Output the [x, y] coordinate of the center of the cell containing the given text.  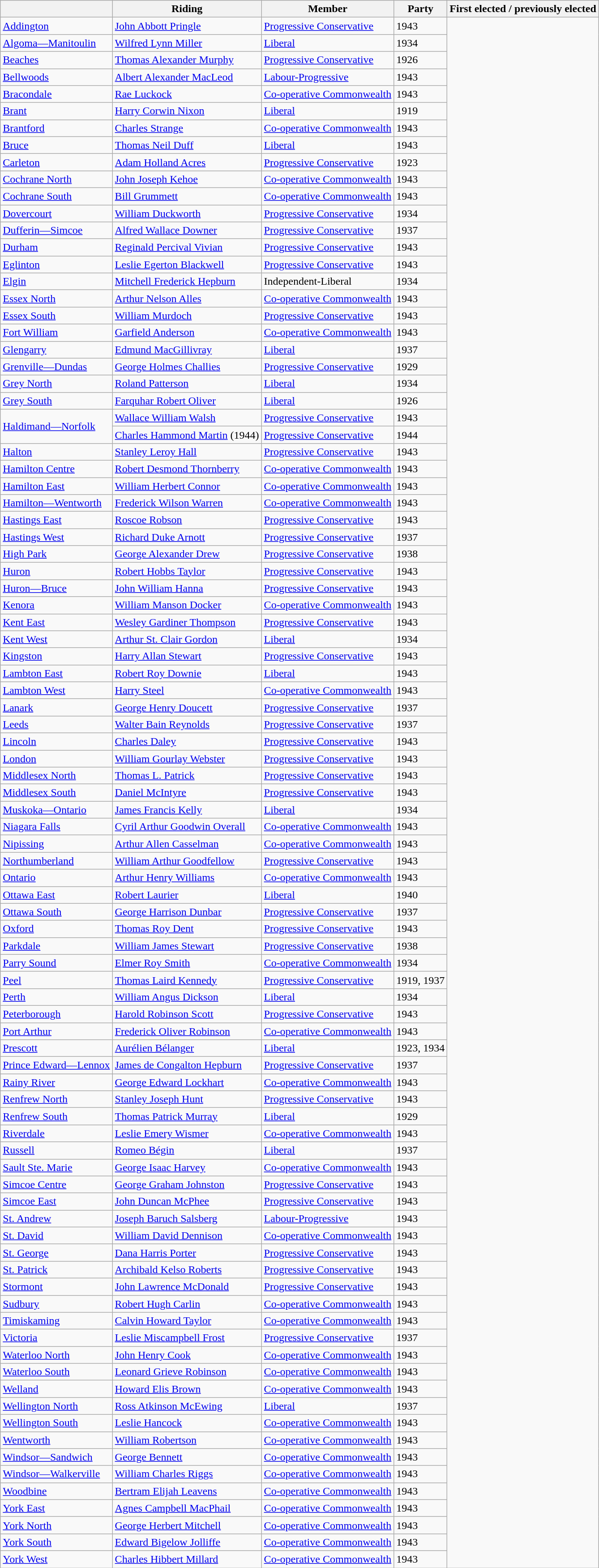
Brant [56, 111]
Dana Harris Porter [187, 1252]
Sudbury [56, 1304]
York South [56, 1542]
Ross Atkinson McEwing [187, 1406]
Lanark [56, 707]
George Henry Doucett [187, 707]
Thomas L. Patrick [187, 776]
Daniel McIntyre [187, 793]
Waterloo South [56, 1372]
Ottawa South [56, 912]
Arthur St. Clair Gordon [187, 639]
Addington [56, 26]
Huron—Bruce [56, 588]
York East [56, 1508]
Member [328, 9]
Wilfred Lynn Miller [187, 43]
William Manson Docker [187, 605]
Party [421, 9]
Windsor—Sandwich [56, 1457]
Reginald Percival Vivian [187, 248]
John Joseph Kehoe [187, 179]
Grenville—Dundas [56, 367]
London [56, 759]
Richard Duke Arnott [187, 537]
Haldimand—Norfolk [56, 426]
Hastings East [56, 520]
Kenora [56, 605]
George Bennett [187, 1457]
George Holmes Challies [187, 367]
Sault Ste. Marie [56, 1167]
Hamilton Centre [56, 469]
Farquhar Robert Oliver [187, 401]
Nipissing [56, 844]
Rainy River [56, 1082]
Bertram Elijah Leavens [187, 1491]
Muskoka—Ontario [56, 810]
Hastings West [56, 537]
Kent West [56, 639]
St. Patrick [56, 1269]
Windsor—Walkerville [56, 1474]
1923, 1934 [421, 1048]
Prescott [56, 1048]
Kingston [56, 656]
Garfield Anderson [187, 333]
George Harrison Dunbar [187, 912]
Edmund MacGillivray [187, 350]
1923 [421, 162]
Parkdale [56, 946]
Renfrew South [56, 1116]
John Abbott Pringle [187, 26]
Brantford [56, 128]
Harold Robinson Scott [187, 1014]
Peterborough [56, 1014]
Leslie Emery Wismer [187, 1133]
Northumberland [56, 861]
St. David [56, 1235]
Thomas Neil Duff [187, 145]
George Alexander Drew [187, 554]
Stanley Joseph Hunt [187, 1099]
Perth [56, 997]
Adam Holland Acres [187, 162]
Archibald Kelso Roberts [187, 1269]
Parry Sound [56, 963]
1919, 1937 [421, 980]
Aurélien Bélanger [187, 1048]
Hamilton—Wentworth [56, 503]
James Francis Kelly [187, 810]
Wellington North [56, 1406]
Stanley Leroy Hall [187, 452]
Riverdale [56, 1133]
Calvin Howard Taylor [187, 1321]
Cyril Arthur Goodwin Overall [187, 827]
Fort William [56, 333]
Stormont [56, 1286]
First elected / previously elected [523, 9]
Lincoln [56, 741]
Timiskaming [56, 1321]
Cochrane South [56, 196]
Kent East [56, 622]
Eglinton [56, 265]
Walter Bain Reynolds [187, 724]
Algoma—Manitoulin [56, 43]
Wentworth [56, 1440]
Essex South [56, 316]
Independent-Liberal [328, 282]
Oxford [56, 929]
Ontario [56, 878]
Middlesex North [56, 776]
Leslie Egerton Blackwell [187, 265]
Agnes Campbell MacPhail [187, 1508]
Leonard Grieve Robinson [187, 1372]
Simcoe East [56, 1201]
Peel [56, 980]
Robert Roy Downie [187, 673]
1919 [421, 111]
Huron [56, 571]
Leslie Hancock [187, 1423]
William Herbert Connor [187, 486]
Bruce [56, 145]
Robert Hugh Carlin [187, 1304]
Halton [56, 452]
Grey North [56, 384]
Rae Luckock [187, 94]
Thomas Alexander Murphy [187, 60]
William David Dennison [187, 1235]
John Duncan McPhee [187, 1201]
Carleton [56, 162]
Niagara Falls [56, 827]
Robert Hobbs Taylor [187, 571]
Arthur Nelson Alles [187, 299]
Arthur Henry Williams [187, 878]
William Charles Riggs [187, 1474]
Renfrew North [56, 1099]
William Gourlay Webster [187, 759]
Harry Steel [187, 690]
Leeds [56, 724]
Victoria [56, 1338]
Elmer Roy Smith [187, 963]
William Robertson [187, 1440]
Charles Hibbert Millard [187, 1559]
Middlesex South [56, 793]
Howard Elis Brown [187, 1389]
John Henry Cook [187, 1355]
William Arthur Goodfellow [187, 861]
Glengarry [56, 350]
Thomas Patrick Murray [187, 1116]
George Herbert Mitchell [187, 1525]
Bill Grummett [187, 196]
Thomas Laird Kennedy [187, 980]
Elgin [56, 282]
Durham [56, 248]
Waterloo North [56, 1355]
James de Congalton Hepburn [187, 1065]
Roscoe Robson [187, 520]
Frederick Oliver Robinson [187, 1031]
Wesley Gardiner Thompson [187, 622]
John Lawrence McDonald [187, 1286]
Mitchell Frederick Hepburn [187, 282]
William Angus Dickson [187, 997]
Woodbine [56, 1491]
Roland Patterson [187, 384]
Welland [56, 1389]
William James Stewart [187, 946]
Leslie Miscampbell Frost [187, 1338]
Port Arthur [56, 1031]
Bracondale [56, 94]
Arthur Allen Casselman [187, 844]
1940 [421, 895]
Robert Desmond Thornberry [187, 469]
Charles Strange [187, 128]
Albert Alexander MacLeod [187, 77]
Lambton East [56, 673]
York North [56, 1525]
Russell [56, 1150]
Robert Laurier [187, 895]
Simcoe Centre [56, 1184]
Frederick Wilson Warren [187, 503]
John William Hanna [187, 588]
Joseph Baruch Salsberg [187, 1218]
Cochrane North [56, 179]
Wallace William Walsh [187, 418]
Grey South [56, 401]
Harry Allan Stewart [187, 656]
Charles Hammond Martin (1944) [187, 435]
Riding [187, 9]
Dovercourt [56, 214]
York West [56, 1559]
St. George [56, 1252]
1944 [421, 435]
George Isaac Harvey [187, 1167]
William Duckworth [187, 214]
Charles Daley [187, 741]
Ottawa East [56, 895]
George Graham Johnston [187, 1184]
Prince Edward—Lennox [56, 1065]
Dufferin—Simcoe [56, 231]
Edward Bigelow Jolliffe [187, 1542]
George Edward Lockhart [187, 1082]
Alfred Wallace Downer [187, 231]
St. Andrew [56, 1218]
William Murdoch [187, 316]
Bellwoods [56, 77]
Lambton West [56, 690]
Romeo Bégin [187, 1150]
Essex North [56, 299]
Hamilton East [56, 486]
Thomas Roy Dent [187, 929]
Wellington South [56, 1423]
Beaches [56, 60]
High Park [56, 554]
Harry Corwin Nixon [187, 111]
